For the text-containing cell, return its midpoint in (x, y) coordinate format. 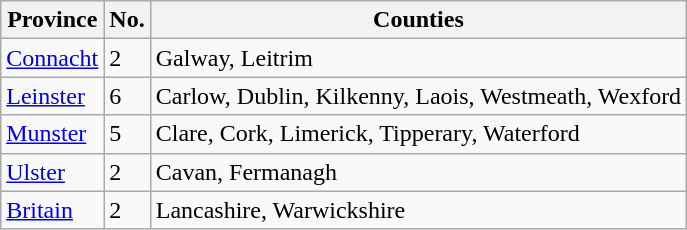
Counties (418, 20)
Carlow, Dublin, Kilkenny, Laois, Westmeath, Wexford (418, 96)
No. (127, 20)
Galway, Leitrim (418, 58)
Munster (52, 134)
Clare, Cork, Limerick, Tipperary, Waterford (418, 134)
Lancashire, Warwickshire (418, 210)
Province (52, 20)
Leinster (52, 96)
Cavan, Fermanagh (418, 172)
Connacht (52, 58)
Ulster (52, 172)
5 (127, 134)
6 (127, 96)
Britain (52, 210)
